Pinpoint the cell where the given text exists, returning its (x, y) midpoint coordinate. 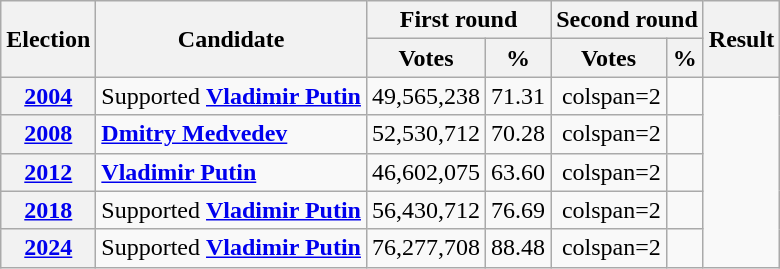
Candidate (232, 39)
76.69 (518, 210)
First round (458, 20)
2004 (48, 96)
63.60 (518, 172)
Result (741, 39)
2024 (48, 248)
52,530,712 (426, 134)
Dmitry Medvedev (232, 134)
Election (48, 39)
71.31 (518, 96)
70.28 (518, 134)
2008 (48, 134)
2012 (48, 172)
2018 (48, 210)
Second round (628, 20)
76,277,708 (426, 248)
88.48 (518, 248)
49,565,238 (426, 96)
Vladimir Putin (232, 172)
46,602,075 (426, 172)
56,430,712 (426, 210)
